Locate the cell with the specified text and output its (X, Y) center coordinate. 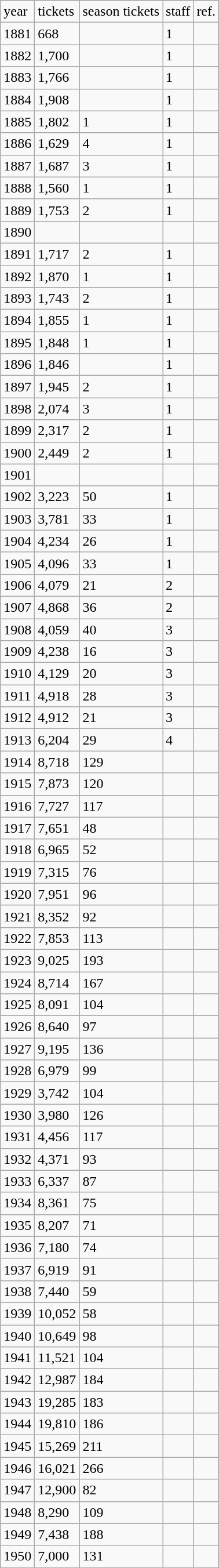
1902 (17, 497)
96 (121, 894)
6,337 (57, 1181)
7,853 (57, 938)
3,223 (57, 497)
75 (121, 1203)
1905 (17, 563)
4,129 (57, 674)
1945 (17, 1446)
7,873 (57, 784)
109 (121, 1512)
668 (57, 34)
1940 (17, 1335)
season tickets (121, 12)
28 (121, 696)
19,810 (57, 1424)
1943 (17, 1402)
1891 (17, 254)
186 (121, 1424)
50 (121, 497)
1912 (17, 718)
92 (121, 916)
91 (121, 1269)
126 (121, 1115)
1906 (17, 585)
1,717 (57, 254)
1899 (17, 431)
4,059 (57, 629)
1,766 (57, 78)
1935 (17, 1225)
1913 (17, 740)
1928 (17, 1071)
7,951 (57, 894)
1884 (17, 100)
1931 (17, 1137)
1,700 (57, 56)
36 (121, 607)
98 (121, 1335)
1900 (17, 453)
1942 (17, 1380)
1,753 (57, 210)
1,846 (57, 365)
1920 (17, 894)
40 (121, 629)
3,781 (57, 519)
1915 (17, 784)
1937 (17, 1269)
1896 (17, 365)
1908 (17, 629)
4,238 (57, 652)
1,560 (57, 188)
1914 (17, 762)
1944 (17, 1424)
1907 (17, 607)
3,742 (57, 1093)
2,449 (57, 453)
1918 (17, 850)
1919 (17, 872)
1897 (17, 387)
3,980 (57, 1115)
1926 (17, 1027)
10,052 (57, 1313)
76 (121, 872)
1888 (17, 188)
52 (121, 850)
1909 (17, 652)
1,945 (57, 387)
1,743 (57, 299)
2,074 (57, 409)
1925 (17, 1005)
266 (121, 1468)
97 (121, 1027)
131 (121, 1556)
1882 (17, 56)
8,290 (57, 1512)
1922 (17, 938)
1886 (17, 144)
1903 (17, 519)
1,687 (57, 166)
16 (121, 652)
1904 (17, 541)
1898 (17, 409)
1895 (17, 343)
1946 (17, 1468)
1889 (17, 210)
6,965 (57, 850)
184 (121, 1380)
1,870 (57, 277)
1911 (17, 696)
8,207 (57, 1225)
8,718 (57, 762)
1885 (17, 122)
82 (121, 1490)
9,195 (57, 1049)
10,649 (57, 1335)
87 (121, 1181)
167 (121, 983)
48 (121, 828)
1938 (17, 1291)
1949 (17, 1534)
1917 (17, 828)
6,919 (57, 1269)
1901 (17, 475)
12,987 (57, 1380)
211 (121, 1446)
183 (121, 1402)
26 (121, 541)
1923 (17, 960)
7,180 (57, 1247)
16,021 (57, 1468)
19,285 (57, 1402)
1930 (17, 1115)
4,456 (57, 1137)
58 (121, 1313)
113 (121, 938)
9,025 (57, 960)
29 (121, 740)
7,438 (57, 1534)
4,371 (57, 1159)
1,802 (57, 122)
7,727 (57, 806)
1,848 (57, 343)
1950 (17, 1556)
20 (121, 674)
1,908 (57, 100)
1929 (17, 1093)
8,640 (57, 1027)
4,079 (57, 585)
1887 (17, 166)
120 (121, 784)
1933 (17, 1181)
11,521 (57, 1358)
1921 (17, 916)
71 (121, 1225)
15,269 (57, 1446)
1934 (17, 1203)
1,629 (57, 144)
1941 (17, 1358)
1916 (17, 806)
ref. (206, 12)
1893 (17, 299)
1883 (17, 78)
1910 (17, 674)
8,361 (57, 1203)
tickets (57, 12)
1948 (17, 1512)
1939 (17, 1313)
1927 (17, 1049)
4,868 (57, 607)
4,912 (57, 718)
year (17, 12)
136 (121, 1049)
193 (121, 960)
1932 (17, 1159)
8,714 (57, 983)
74 (121, 1247)
1892 (17, 277)
93 (121, 1159)
staff (178, 12)
6,979 (57, 1071)
8,352 (57, 916)
1936 (17, 1247)
188 (121, 1534)
4,234 (57, 541)
59 (121, 1291)
1,855 (57, 321)
1894 (17, 321)
1881 (17, 34)
12,900 (57, 1490)
2,317 (57, 431)
129 (121, 762)
1924 (17, 983)
7,651 (57, 828)
99 (121, 1071)
7,000 (57, 1556)
4,096 (57, 563)
7,315 (57, 872)
7,440 (57, 1291)
8,091 (57, 1005)
6,204 (57, 740)
4,918 (57, 696)
1890 (17, 232)
1947 (17, 1490)
